For the text-containing cell, return its midpoint in (x, y) coordinate format. 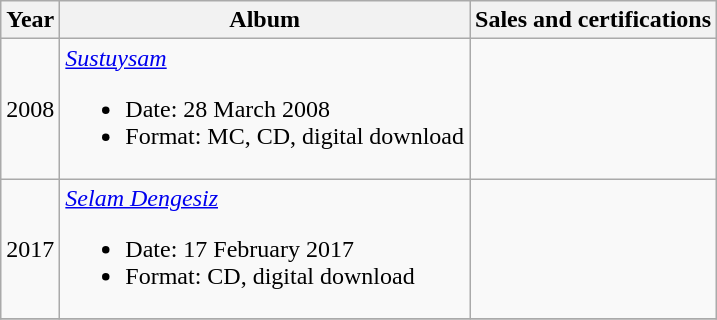
Album (265, 20)
Selam DengesizDate: 17 February 2017Format: CD, digital download (265, 249)
SustuysamDate: 28 March 2008Format: MC, CD, digital download (265, 109)
Sales and certifications (594, 20)
2017 (30, 249)
Year (30, 20)
2008 (30, 109)
